Return [X, Y] of the center of cell containing provided text 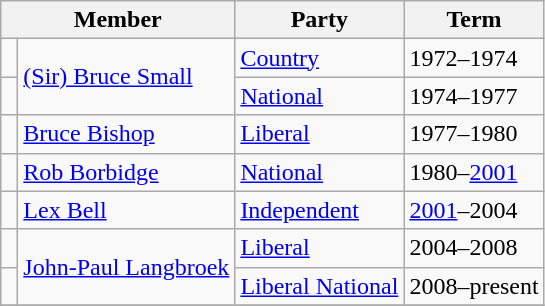
1974–1977 [474, 96]
Rob Borbidge [126, 172]
1977–1980 [474, 134]
Lex Bell [126, 210]
2004–2008 [474, 248]
1972–1974 [474, 58]
2001–2004 [474, 210]
Independent [320, 210]
John-Paul Langbroek [126, 267]
2008–present [474, 286]
1980–2001 [474, 172]
Party [320, 20]
(Sir) Bruce Small [126, 77]
Bruce Bishop [126, 134]
Term [474, 20]
Liberal National [320, 286]
Country [320, 58]
Member [118, 20]
